For the text-containing cell, return its midpoint in [X, Y] coordinate format. 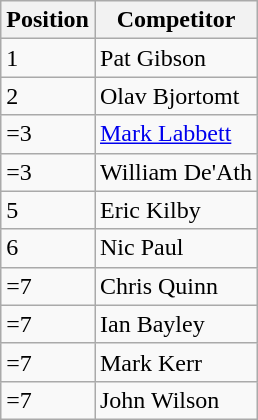
Mark Kerr [176, 362]
Pat Gibson [176, 58]
Chris Quinn [176, 286]
William De'Ath [176, 172]
John Wilson [176, 400]
Competitor [176, 20]
6 [48, 248]
Olav Bjortomt [176, 96]
Ian Bayley [176, 324]
5 [48, 210]
1 [48, 58]
Position [48, 20]
Eric Kilby [176, 210]
Nic Paul [176, 248]
2 [48, 96]
Mark Labbett [176, 134]
